Scan for the cell matching the given text and deliver its [x, y] coordinate at center. 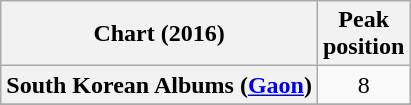
Peakposition [363, 34]
8 [363, 85]
Chart (2016) [160, 34]
South Korean Albums (Gaon) [160, 85]
